For the text-containing cell, return its midpoint in [X, Y] coordinate format. 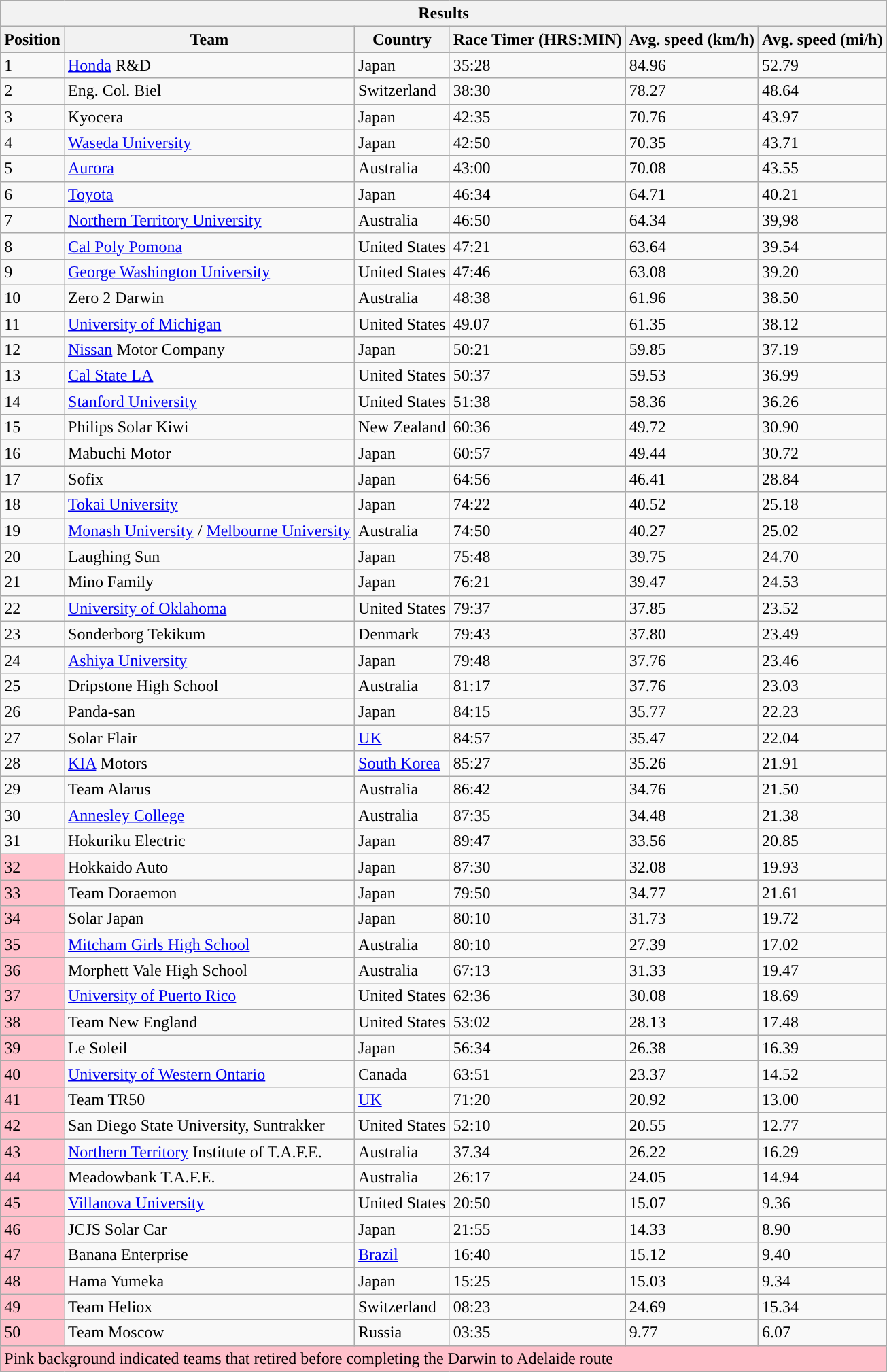
26.38 [692, 1048]
59.85 [692, 350]
38 [33, 1022]
61.35 [692, 324]
75:48 [537, 557]
76:21 [537, 582]
84:15 [537, 711]
61.96 [692, 298]
58.36 [692, 402]
20 [33, 557]
Sonderborg Tekikum [209, 634]
39.20 [822, 272]
University of Western Ontario [209, 1074]
49.07 [537, 324]
34 [33, 919]
48 [33, 1281]
Stanford University [209, 402]
1 [33, 65]
New Zealand [402, 427]
Team Heliox [209, 1307]
48.64 [822, 91]
31 [33, 841]
Team [209, 39]
63:51 [537, 1074]
JCJS Solar Car [209, 1229]
Mabuchi Motor [209, 453]
49.72 [692, 427]
39.75 [692, 557]
Brazil [402, 1255]
10 [33, 298]
15 [33, 427]
43.55 [822, 169]
40 [33, 1074]
Annesley College [209, 815]
70.35 [692, 143]
56:34 [537, 1048]
Laughing Sun [209, 557]
8.90 [822, 1229]
84:57 [537, 737]
13.00 [822, 1100]
24.05 [692, 1178]
47:46 [537, 272]
23.49 [822, 634]
36.26 [822, 402]
37.34 [537, 1152]
87:35 [537, 815]
2 [33, 91]
15.12 [692, 1255]
87:30 [537, 867]
36 [33, 970]
Russia [402, 1333]
03:35 [537, 1333]
17.02 [822, 945]
University of Puerto Rico [209, 996]
30.08 [692, 996]
15.34 [822, 1307]
23.52 [822, 608]
67:13 [537, 970]
84.96 [692, 65]
9.36 [822, 1203]
32 [33, 867]
Race Timer (HRS:MIN) [537, 39]
22.23 [822, 711]
74:22 [537, 505]
Cal State LA [209, 376]
47 [33, 1255]
48:38 [537, 298]
33.56 [692, 841]
70.76 [692, 117]
62:36 [537, 996]
Kyocera [209, 117]
64.71 [692, 194]
Mitcham Girls High School [209, 945]
79:43 [537, 634]
Meadowbank T.A.F.E. [209, 1178]
35.47 [692, 737]
39 [33, 1048]
Results [443, 14]
15:25 [537, 1281]
89:47 [537, 841]
42 [33, 1125]
26.22 [692, 1152]
35.26 [692, 764]
45 [33, 1203]
46.41 [692, 479]
Pink background indicated teams that retired before completing the Darwin to Adelaide route [443, 1358]
15.07 [692, 1203]
30.72 [822, 453]
Nissan Motor Company [209, 350]
53:02 [537, 1022]
64:56 [537, 479]
Mino Family [209, 582]
44 [33, 1178]
38.50 [822, 298]
24.70 [822, 557]
21.61 [822, 893]
59.53 [692, 376]
Tokai University [209, 505]
39,98 [822, 220]
Team Doraemon [209, 893]
79:37 [537, 608]
University of Michigan [209, 324]
Eng. Col. Biel [209, 91]
6 [33, 194]
9.77 [692, 1333]
4 [33, 143]
43.71 [822, 143]
34.48 [692, 815]
63.64 [692, 246]
23.46 [822, 660]
60:36 [537, 427]
47:21 [537, 246]
George Washington University [209, 272]
64.34 [692, 220]
50:21 [537, 350]
38.12 [822, 324]
22.04 [822, 737]
28.13 [692, 1022]
49.44 [692, 453]
40.52 [692, 505]
29 [33, 790]
16.29 [822, 1152]
28 [33, 764]
11 [33, 324]
86:42 [537, 790]
Canada [402, 1074]
Morphett Vale High School [209, 970]
42:35 [537, 117]
Team Moscow [209, 1333]
23.03 [822, 686]
79:50 [537, 893]
Avg. speed (km/h) [692, 39]
35 [33, 945]
49 [33, 1307]
46:34 [537, 194]
40.27 [692, 531]
30 [33, 815]
37 [33, 996]
19.47 [822, 970]
35.77 [692, 711]
34.77 [692, 893]
19 [33, 531]
15.03 [692, 1281]
38:30 [537, 91]
46:50 [537, 220]
Philips Solar Kiwi [209, 427]
9.34 [822, 1281]
Panda-san [209, 711]
34.76 [692, 790]
9 [33, 272]
14 [33, 402]
21.38 [822, 815]
42:50 [537, 143]
8 [33, 246]
60:57 [537, 453]
19.72 [822, 919]
14.52 [822, 1074]
52.79 [822, 65]
25.18 [822, 505]
Team Alarus [209, 790]
25 [33, 686]
Northern Territory Institute of T.A.F.E. [209, 1152]
39.47 [692, 582]
Hokkaido Auto [209, 867]
20.85 [822, 841]
46 [33, 1229]
Sofix [209, 479]
40.21 [822, 194]
Hokuriku Electric [209, 841]
31.33 [692, 970]
70.08 [692, 169]
17.48 [822, 1022]
37.80 [692, 634]
25.02 [822, 531]
18 [33, 505]
32.08 [692, 867]
43 [33, 1152]
43.97 [822, 117]
Hama Yumeka [209, 1281]
14.33 [692, 1229]
13 [33, 376]
7 [33, 220]
South Korea [402, 764]
17 [33, 479]
Cal Poly Pomona [209, 246]
16:40 [537, 1255]
12 [33, 350]
12.77 [822, 1125]
Villanova University [209, 1203]
Avg. speed (mi/h) [822, 39]
6.07 [822, 1333]
San Diego State University, Suntrakker [209, 1125]
31.73 [692, 919]
79:48 [537, 660]
Monash University / Melbourne University [209, 531]
19.93 [822, 867]
81:17 [537, 686]
27 [33, 737]
21 [33, 582]
24 [33, 660]
50 [33, 1333]
63.08 [692, 272]
16 [33, 453]
14.94 [822, 1178]
5 [33, 169]
Dripstone High School [209, 686]
85:27 [537, 764]
41 [33, 1100]
16.39 [822, 1048]
39.54 [822, 246]
27.39 [692, 945]
21.91 [822, 764]
20.55 [692, 1125]
Northern Territory University [209, 220]
22 [33, 608]
37.85 [692, 608]
Waseda University [209, 143]
43:00 [537, 169]
21.50 [822, 790]
20:50 [537, 1203]
71:20 [537, 1100]
Team TR50 [209, 1100]
University of Oklahoma [209, 608]
Banana Enterprise [209, 1255]
18.69 [822, 996]
Solar Flair [209, 737]
Honda R&D [209, 65]
Aurora [209, 169]
24.53 [822, 582]
24.69 [692, 1307]
KIA Motors [209, 764]
Le Soleil [209, 1048]
35:28 [537, 65]
Zero 2 Darwin [209, 298]
20.92 [692, 1100]
36.99 [822, 376]
37.19 [822, 350]
26 [33, 711]
Toyota [209, 194]
28.84 [822, 479]
Solar Japan [209, 919]
74:50 [537, 531]
51:38 [537, 402]
Ashiya University [209, 660]
Country [402, 39]
52:10 [537, 1125]
26:17 [537, 1178]
Denmark [402, 634]
3 [33, 117]
08:23 [537, 1307]
33 [33, 893]
9.40 [822, 1255]
23.37 [692, 1074]
23 [33, 634]
Position [33, 39]
78.27 [692, 91]
30.90 [822, 427]
50:37 [537, 376]
Team New England [209, 1022]
21:55 [537, 1229]
